From the cell containing the given text, extract its center point as (x, y) coordinate. 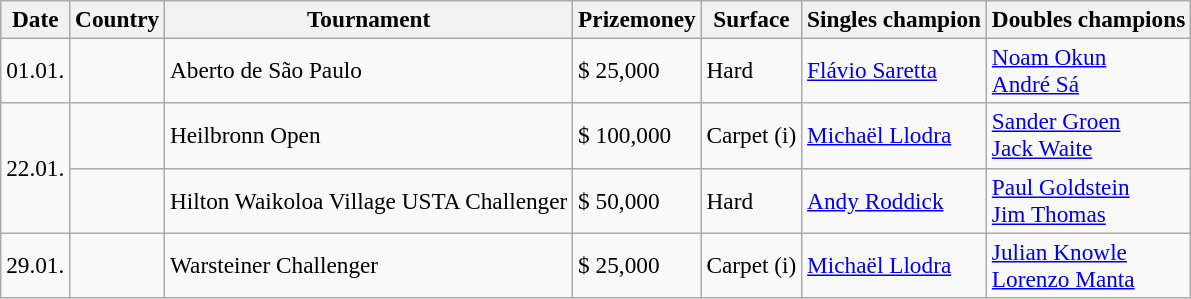
Doubles champions (1088, 19)
Singles champion (894, 19)
$ 100,000 (637, 136)
Julian Knowle Lorenzo Manta (1088, 264)
Sander Groen Jack Waite (1088, 136)
22.01. (36, 168)
Andy Roddick (894, 200)
Paul Goldstein Jim Thomas (1088, 200)
Warsteiner Challenger (369, 264)
Hilton Waikoloa Village USTA Challenger (369, 200)
Heilbronn Open (369, 136)
Date (36, 19)
Flávio Saretta (894, 70)
Prizemoney (637, 19)
01.01. (36, 70)
Country (118, 19)
$ 50,000 (637, 200)
Tournament (369, 19)
29.01. (36, 264)
Noam Okun André Sá (1088, 70)
Aberto de São Paulo (369, 70)
Surface (752, 19)
